Return [X, Y] of the center of cell containing provided text 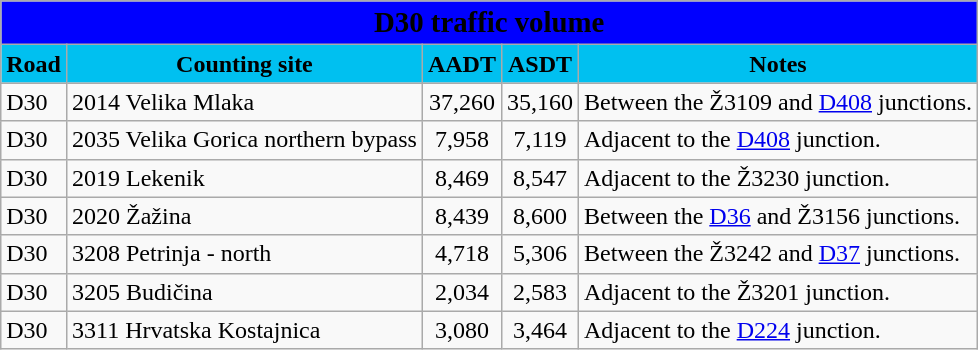
3,464 [540, 330]
2020 Žažina [244, 216]
8,469 [462, 178]
7,119 [540, 140]
2019 Lekenik [244, 178]
Between the D36 and Ž3156 junctions. [778, 216]
Adjacent to the Ž3230 junction. [778, 178]
AADT [462, 64]
37,260 [462, 102]
Between the Ž3109 and D408 junctions. [778, 102]
Notes [778, 64]
Between the Ž3242 and D37 junctions. [778, 254]
ASDT [540, 64]
2,583 [540, 292]
3208 Petrinja - north [244, 254]
2035 Velika Gorica northern bypass [244, 140]
Adjacent to the D224 junction. [778, 330]
3311 Hrvatska Kostajnica [244, 330]
Adjacent to the D408 junction. [778, 140]
2014 Velika Mlaka [244, 102]
4,718 [462, 254]
D30 traffic volume [490, 23]
2,034 [462, 292]
8,439 [462, 216]
3205 Budičina [244, 292]
8,547 [540, 178]
Counting site [244, 64]
8,600 [540, 216]
7,958 [462, 140]
35,160 [540, 102]
3,080 [462, 330]
Adjacent to the Ž3201 junction. [778, 292]
5,306 [540, 254]
Road [34, 64]
